Search for the cell housing the specified text and yield its [X, Y] center coordinate. 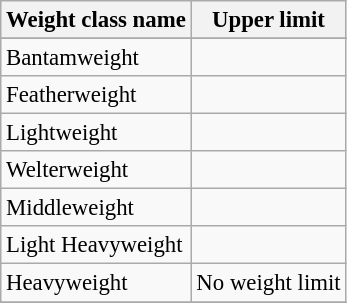
Welterweight [96, 170]
Lightweight [96, 133]
Middleweight [96, 208]
Heavyweight [96, 283]
No weight limit [268, 283]
Upper limit [268, 20]
Weight class name [96, 20]
Light Heavyweight [96, 245]
Bantamweight [96, 58]
Featherweight [96, 95]
